Return [x, y] of the center of cell containing provided text 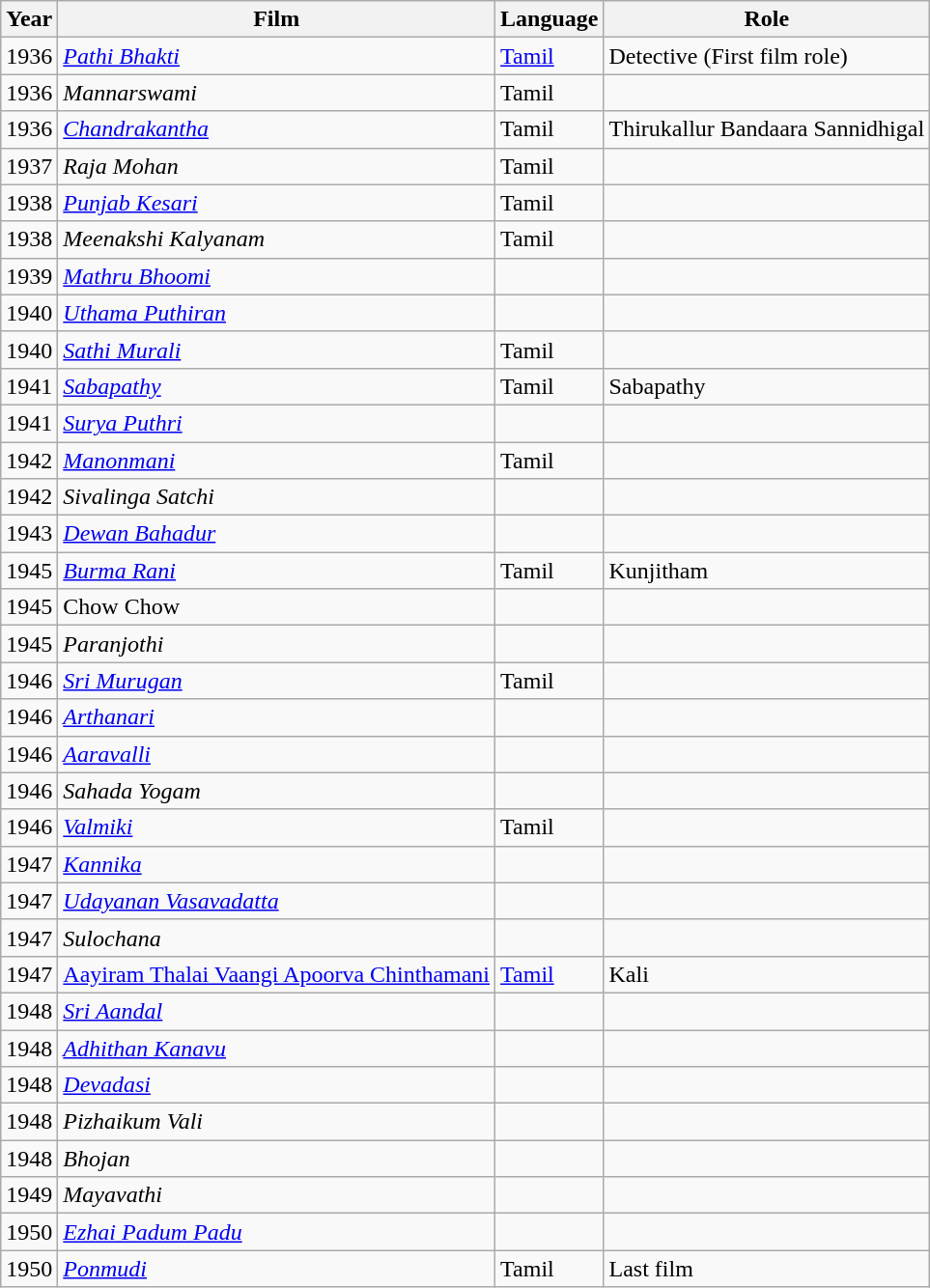
1937 [29, 166]
Kannika [276, 864]
Dewan Bahadur [276, 534]
Raja Mohan [276, 166]
Sulochana [276, 938]
Uthama Puthiran [276, 313]
Last film [767, 1269]
Sathi Murali [276, 350]
Pathi Bhakti [276, 56]
Sri Aandal [276, 1011]
Mathru Bhoomi [276, 276]
Surya Puthri [276, 423]
Ponmudi [276, 1269]
Aayiram Thalai Vaangi Apoorva Chinthamani [276, 974]
Aaravalli [276, 754]
1949 [29, 1195]
Sri Murugan [276, 681]
Punjab Kesari [276, 203]
Chandrakantha [276, 129]
Pizhaikum Vali [276, 1122]
Sahada Yogam [276, 791]
Role [767, 19]
Mayavathi [276, 1195]
Language [550, 19]
Film [276, 19]
Devadasi [276, 1085]
Ezhai Padum Padu [276, 1232]
Valmiki [276, 827]
Mannarswami [276, 93]
Kali [767, 974]
Udayanan Vasavadatta [276, 901]
Sivalinga Satchi [276, 497]
Burma Rani [276, 571]
Meenakshi Kalyanam [276, 239]
Chow Chow [276, 607]
Bhojan [276, 1159]
Kunjitham [767, 571]
Year [29, 19]
1939 [29, 276]
Detective (First film role) [767, 56]
Paranjothi [276, 644]
Adhithan Kanavu [276, 1048]
Thirukallur Bandaara Sannidhigal [767, 129]
Arthanari [276, 717]
1943 [29, 534]
Manonmani [276, 461]
